Find where the given text appears and provide that cell's center as (X, Y) coordinate. 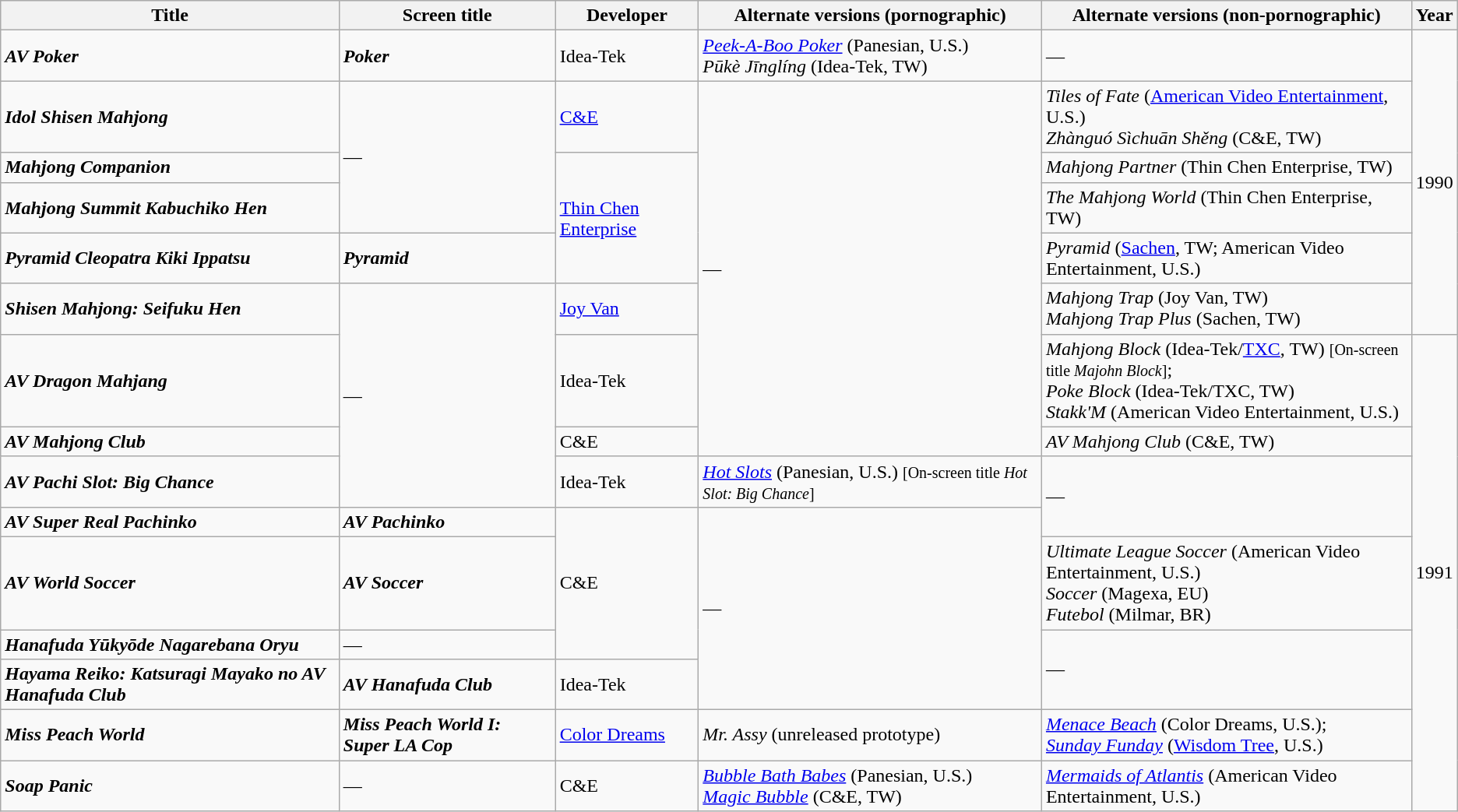
AV Hanafuda Club (447, 685)
AV Mahjong Club (170, 441)
Pyramid (Sachen, TW; American Video Entertainment, U.S.) (1226, 258)
AV Soccer (447, 582)
Mahjong Partner (Thin Chen Enterprise, TW) (1226, 167)
Pyramid (447, 258)
The Mahjong World (Thin Chen Enterprise, TW) (1226, 207)
Shisen Mahjong: Seifuku Hen (170, 308)
Title (170, 16)
Mahjong Block (Idea-Tek/TXC, TW) [On-screen title Majohn Block];Poke Block (Idea-Tek/TXC, TW)Stakk'M (American Video Entertainment, U.S.) (1226, 380)
Ultimate League Soccer (American Video Entertainment, U.S.)Soccer (Magexa, EU)Futebol (Milmar, BR) (1226, 582)
AV Super Real Pachinko (170, 522)
Bubble Bath Babes (Panesian, U.S.)Magic Bubble (C&E, TW) (871, 786)
Mahjong Summit Kabuchiko Hen (170, 207)
Alternate versions (non-pornographic) (1226, 16)
Color Dreams (627, 735)
1991 (1435, 573)
Hanafuda Yūkyōde Nagarebana Oryu (170, 644)
AV Mahjong Club (C&E, TW) (1226, 441)
Thin Chen Enterprise (627, 218)
Mahjong Trap (Joy Van, TW)Mahjong Trap Plus (Sachen, TW) (1226, 308)
AV Dragon Mahjang (170, 380)
Developer (627, 16)
Poker (447, 56)
Hot Slots (Panesian, U.S.) [On-screen title Hot Slot: Big Chance] (871, 481)
AV Pachi Slot: Big Chance (170, 481)
Miss Peach World (170, 735)
Joy Van (627, 308)
Screen title (447, 16)
Pyramid Cleopatra Kiki Ippatsu (170, 258)
Mahjong Companion (170, 167)
Soap Panic (170, 786)
Alternate versions (pornographic) (871, 16)
Idol Shisen Mahjong (170, 117)
Mr. Assy (unreleased prototype) (871, 735)
Miss Peach World I: Super LA Cop (447, 735)
Hayama Reiko: Katsuragi Mayako no AV Hanafuda Club (170, 685)
AV Poker (170, 56)
Year (1435, 16)
1990 (1435, 182)
Mermaids of Atlantis (American Video Entertainment, U.S.) (1226, 786)
AV World Soccer (170, 582)
Tiles of Fate (American Video Entertainment, U.S.)Zhànguó Sìchuān Shěng (C&E, TW) (1226, 117)
Menace Beach (Color Dreams, U.S.);Sunday Funday (Wisdom Tree, U.S.) (1226, 735)
AV Pachinko (447, 522)
Peek-A-Boo Poker (Panesian, U.S.)Pūkè Jīnglíng (Idea-Tek, TW) (871, 56)
